Scan for the cell matching the given text and deliver its [x, y] coordinate at center. 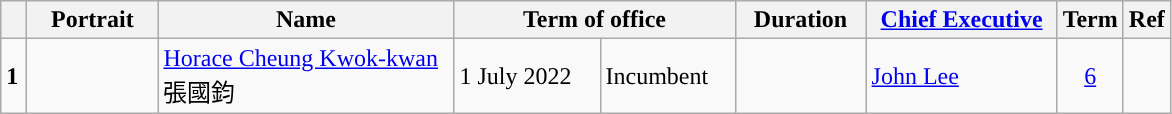
1 July 2022 [527, 76]
Term [1090, 20]
Duration [800, 20]
Ref [1146, 20]
Term of office [594, 20]
Incumbent [668, 76]
1 [14, 76]
6 [1090, 76]
Name [306, 20]
John Lee [962, 76]
Portrait [92, 20]
Chief Executive [962, 20]
Horace Cheung Kwok-kwan張國鈞 [306, 76]
